Determine the (X, Y) coordinate at the center of the cell enclosing the given text.  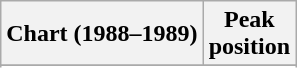
Chart (1988–1989) (102, 34)
Peakposition (249, 34)
